Capture the cell that displays the provided text and extract its (X, Y) central coordinate. 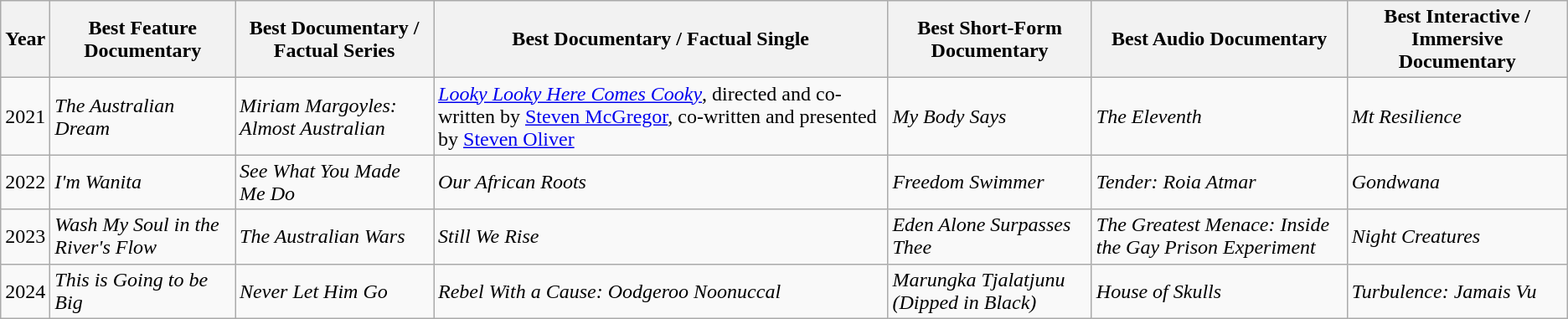
My Body Says (990, 116)
This is Going to be Big (142, 291)
Eden Alone Surpasses Thee (990, 236)
Mt Resilience (1457, 116)
Best Feature Documentary (142, 39)
Miriam Margoyles: Almost Australian (335, 116)
Best Interactive / Immersive Documentary (1457, 39)
Rebel With a Cause: Oodgeroo Noonuccal (661, 291)
See What You Made Me Do (335, 183)
Tender: Roia Atmar (1220, 183)
I'm Wanita (142, 183)
Our African Roots (661, 183)
Looky Looky Here Comes Cooky, directed and co-written by Steven McGregor, co-written and presented by Steven Oliver (661, 116)
2024 (25, 291)
Never Let Him Go (335, 291)
Best Documentary / Factual Single (661, 39)
Marungka Tjalatjunu (Dipped in Black) (990, 291)
Best Documentary / Factual Series (335, 39)
Year (25, 39)
The Greatest Menace: Inside the Gay Prison Experiment (1220, 236)
2023 (25, 236)
The Australian Wars (335, 236)
Night Creatures (1457, 236)
Wash My Soul in the River's Flow (142, 236)
House of Skulls (1220, 291)
Freedom Swimmer (990, 183)
Still We Rise (661, 236)
2021 (25, 116)
The Australian Dream (142, 116)
Turbulence: Jamais Vu (1457, 291)
Best Short-Form Documentary (990, 39)
2022 (25, 183)
Gondwana (1457, 183)
The Eleventh (1220, 116)
Best Audio Documentary (1220, 39)
